Return the (x, y) coordinate for the center point of the cell that contains the specified text.  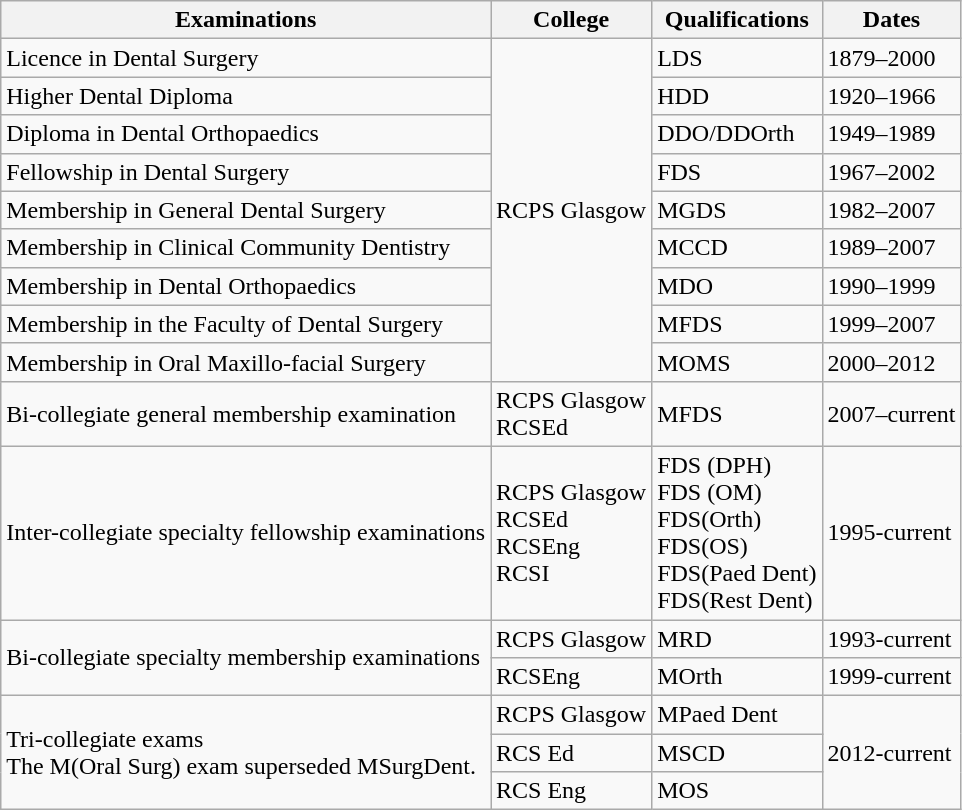
Fellowship in Dental Surgery (246, 172)
MOrth (737, 677)
Membership in Oral Maxillo-facial Surgery (246, 362)
Qualifications (737, 20)
Bi-collegiate general membership examination (246, 414)
Bi-collegiate specialty membership examinations (246, 658)
FDS (737, 172)
Higher Dental Diploma (246, 96)
1920–1966 (892, 96)
MSCD (737, 753)
Examinations (246, 20)
1879–2000 (892, 58)
Inter-collegiate specialty fellowship examinations (246, 532)
Membership in Clinical Community Dentistry (246, 248)
Diploma in Dental Orthopaedics (246, 134)
MCCD (737, 248)
1993-current (892, 639)
MDO (737, 286)
1999–2007 (892, 324)
HDD (737, 96)
1995-current (892, 532)
Membership in the Faculty of Dental Surgery (246, 324)
2000–2012 (892, 362)
1990–1999 (892, 286)
RCSEng (570, 677)
1999-current (892, 677)
MOS (737, 791)
RCS Eng (570, 791)
MGDS (737, 210)
Dates (892, 20)
1982–2007 (892, 210)
FDS (DPH)FDS (OM)FDS(Orth)FDS(OS)FDS(Paed Dent)FDS(Rest Dent) (737, 532)
2007–current (892, 414)
Membership in Dental Orthopaedics (246, 286)
RCS Ed (570, 753)
2012-current (892, 753)
Tri-collegiate examsThe M(Oral Surg) exam superseded MSurgDent. (246, 753)
LDS (737, 58)
RCPS GlasgowRCSEdRCSEngRCSI (570, 532)
Membership in General Dental Surgery (246, 210)
1989–2007 (892, 248)
DDO/DDOrth (737, 134)
MRD (737, 639)
Licence in Dental Surgery (246, 58)
1949–1989 (892, 134)
RCPS GlasgowRCSEd (570, 414)
MOMS (737, 362)
1967–2002 (892, 172)
College (570, 20)
MPaed Dent (737, 715)
